Extract the [X, Y] coordinate from the center of the cell holding the provided text.  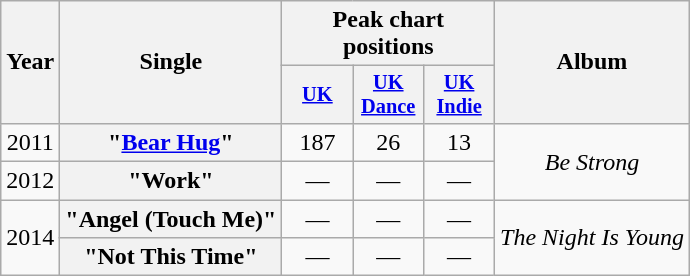
Single [171, 62]
Peak chart positions [388, 34]
"Bear Hug" [171, 142]
Year [30, 62]
"Not This Time" [171, 257]
Album [592, 62]
UK Indie [460, 95]
187 [318, 142]
Be Strong [592, 161]
"Angel (Touch Me)" [171, 219]
UK Dance [388, 95]
13 [460, 142]
2014 [30, 238]
2011 [30, 142]
The Night Is Young [592, 238]
2012 [30, 181]
26 [388, 142]
"Work" [171, 181]
UK [318, 95]
